Extract the (X, Y) coordinate from the center of the cell holding the provided text.  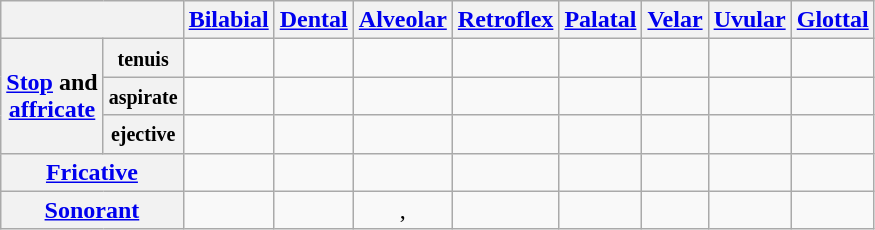
, (402, 210)
tenuis (143, 58)
Dental (314, 20)
Fricative (92, 172)
Retroflex (506, 20)
Alveolar (402, 20)
Palatal (600, 20)
Sonorant (92, 210)
aspirate (143, 96)
Velar (675, 20)
Glottal (832, 20)
ejective (143, 134)
Stop andaffricate (52, 96)
Uvular (750, 20)
Bilabial (228, 20)
